Return (X, Y) of the center of cell containing provided text 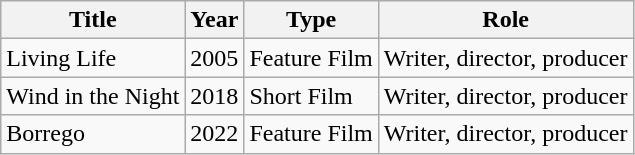
Short Film (311, 96)
2005 (214, 58)
Year (214, 20)
2018 (214, 96)
Type (311, 20)
Living Life (93, 58)
Role (506, 20)
Title (93, 20)
2022 (214, 134)
Wind in the Night (93, 96)
Borrego (93, 134)
